For the text-containing cell, return its midpoint in (X, Y) coordinate format. 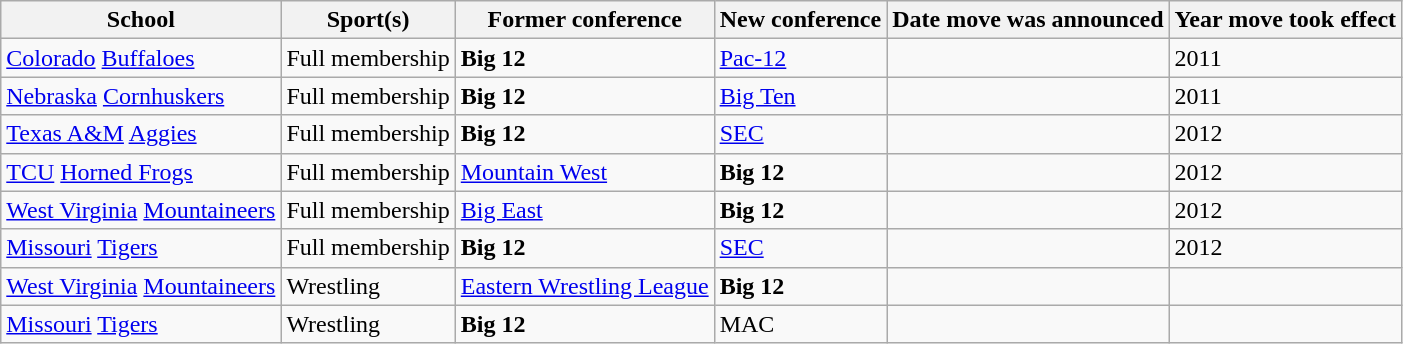
MAC (800, 324)
TCU Horned Frogs (141, 172)
Mountain West (584, 172)
Texas A&M Aggies (141, 134)
Year move took effect (1286, 20)
Eastern Wrestling League (584, 286)
Date move was announced (1028, 20)
Pac-12 (800, 58)
Big Ten (800, 96)
New conference (800, 20)
Sport(s) (368, 20)
Former conference (584, 20)
School (141, 20)
Big East (584, 210)
Colorado Buffaloes (141, 58)
Nebraska Cornhuskers (141, 96)
